Search for the cell housing the specified text and yield its (x, y) center coordinate. 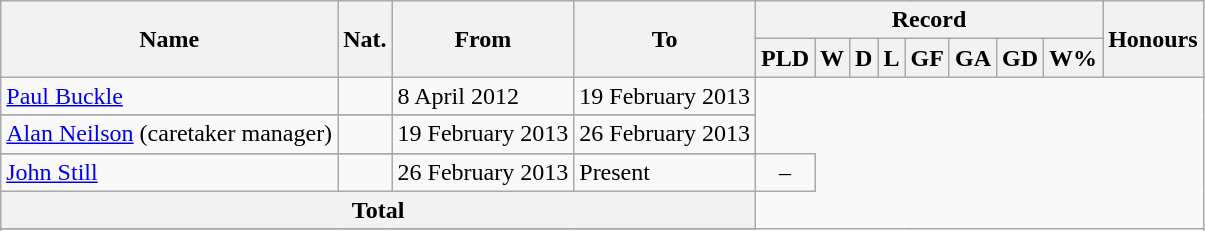
Alan Neilson (caretaker manager) (170, 134)
W% (1074, 58)
Total (378, 210)
GF (927, 58)
W (832, 58)
From (483, 39)
PLD (784, 58)
Honours (1153, 39)
Paul Buckle (170, 96)
GA (972, 58)
Name (170, 39)
D (864, 58)
John Still (170, 172)
Present (665, 172)
– (784, 172)
L (892, 58)
Record (928, 20)
GD (1020, 58)
Nat. (365, 39)
To (665, 39)
8 April 2012 (483, 96)
